Output the [x, y] coordinate of the center of the cell containing the given text.  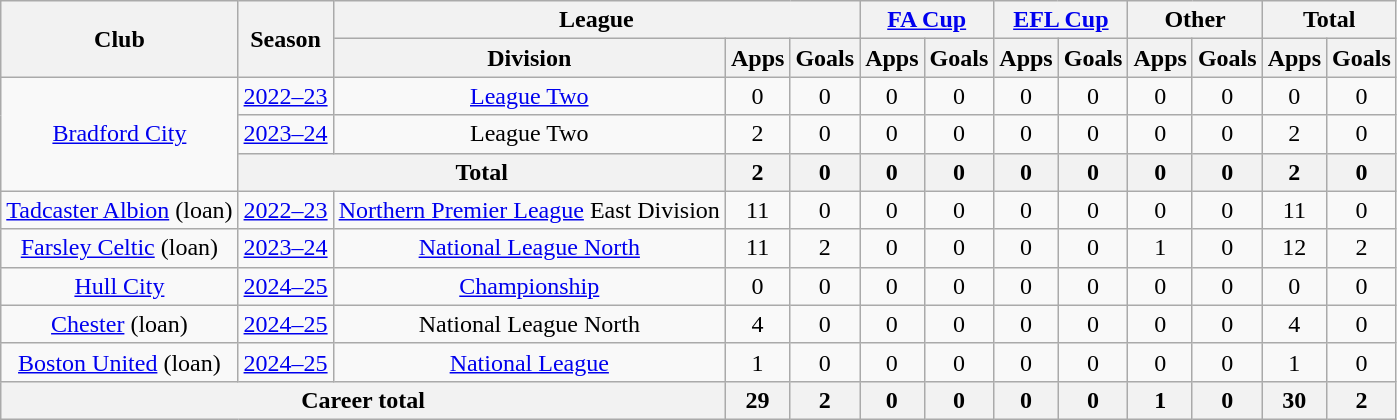
Club [120, 39]
National League [529, 362]
Bradford City [120, 134]
Chester (loan) [120, 324]
Career total [364, 400]
29 [757, 400]
12 [1294, 248]
FA Cup [927, 20]
Boston United (loan) [120, 362]
League [596, 20]
Northern Premier League East Division [529, 210]
EFL Cup [1061, 20]
Farsley Celtic (loan) [120, 248]
Other [1195, 20]
30 [1294, 400]
Division [529, 58]
Championship [529, 286]
Hull City [120, 286]
Season [286, 39]
Tadcaster Albion (loan) [120, 210]
